Provide the [x, y] coordinate of the cell's center where the given text is located.  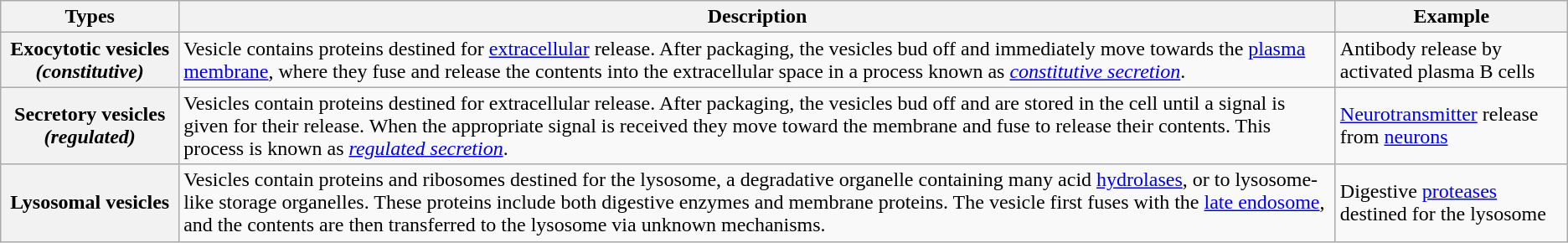
Neurotransmitter release from neurons [1451, 126]
Exocytotic vesicles (constitutive) [90, 60]
Antibody release by activated plasma B cells [1451, 60]
Description [757, 17]
Secretory vesicles (regulated) [90, 126]
Types [90, 17]
Example [1451, 17]
Lysosomal vesicles [90, 203]
Digestive proteases destined for the lysosome [1451, 203]
